For the text-containing cell, return its midpoint in (X, Y) coordinate format. 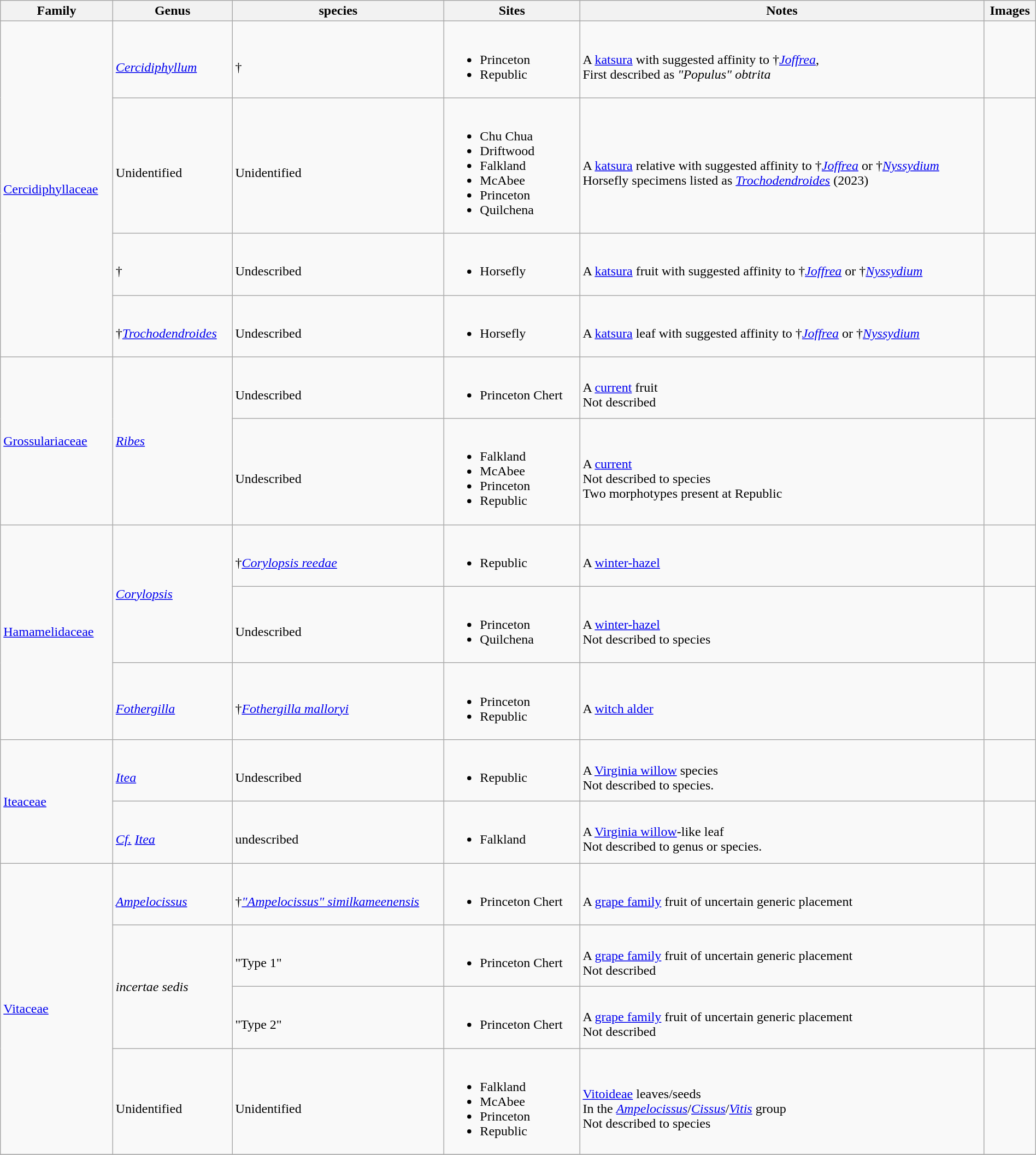
A current fruitNot described (782, 388)
Cercidiphyllaceae (57, 189)
Family (57, 11)
Cercidiphyllum (173, 60)
A currentNot described to speciesTwo morphotypes present at Republic (782, 472)
A winter-hazelNot described to species (782, 624)
Fothergilla (173, 701)
Hamamelidaceae (57, 632)
A katsura with suggested affinity to †Joffrea, First described as "Populus" obtrita (782, 60)
A winter-hazel (782, 555)
Chu ChuaDriftwoodFalklandMcAbeePrincetonQuilchena (512, 166)
Corylopsis (173, 593)
Sites (512, 11)
undescribed (338, 832)
"Type 2" (338, 1017)
†Corylopsis reedae (338, 555)
Itea (173, 770)
Grossulariaceae (57, 440)
A katsura fruit with suggested affinity to †Joffrea or †Nyssydium (782, 264)
incertae sedis (173, 987)
A katsura relative with suggested affinity to †Joffrea or †Nyssydium Horsefly specimens listed as Trochodendroides (2023) (782, 166)
Ampelocissus (173, 894)
Ribes (173, 440)
Iteaceae (57, 801)
A witch alder (782, 701)
Vitaceae (57, 1009)
Cf. Itea (173, 832)
Falkland (512, 832)
A Virginia willow speciesNot described to species. (782, 770)
†Trochodendroides (173, 326)
†"Ampelocissus" similkameenensis (338, 894)
A Virginia willow-like leafNot described to genus or species. (782, 832)
"Type 1" (338, 956)
A grape family fruit of uncertain generic placement (782, 894)
Images (1010, 11)
Genus (173, 11)
Notes (782, 11)
species (338, 11)
PrincetonQuilchena (512, 624)
A katsura leaf with suggested affinity to †Joffrea or †Nyssydium (782, 326)
†Fothergilla malloryi (338, 701)
Vitoideae leaves/seedsIn the Ampelocissus/Cissus/Vitis groupNot described to species (782, 1101)
